For the text-containing cell, return its midpoint in (x, y) coordinate format. 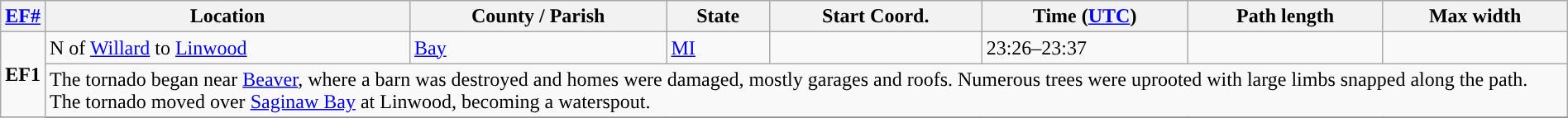
Start Coord. (875, 17)
EF1 (23, 74)
MI (718, 48)
Location (227, 17)
County / Parish (538, 17)
Path length (1285, 17)
23:26–23:37 (1085, 48)
State (718, 17)
Time (UTC) (1085, 17)
Max width (1475, 17)
EF# (23, 17)
Bay (538, 48)
N of Willard to Linwood (227, 48)
